Locate the cell with the specified text and output its (x, y) center coordinate. 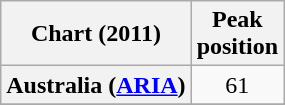
Peakposition (237, 34)
Chart (2011) (96, 34)
Australia (ARIA) (96, 85)
61 (237, 85)
